Output the (X, Y) coordinate of the center of the cell containing the given text.  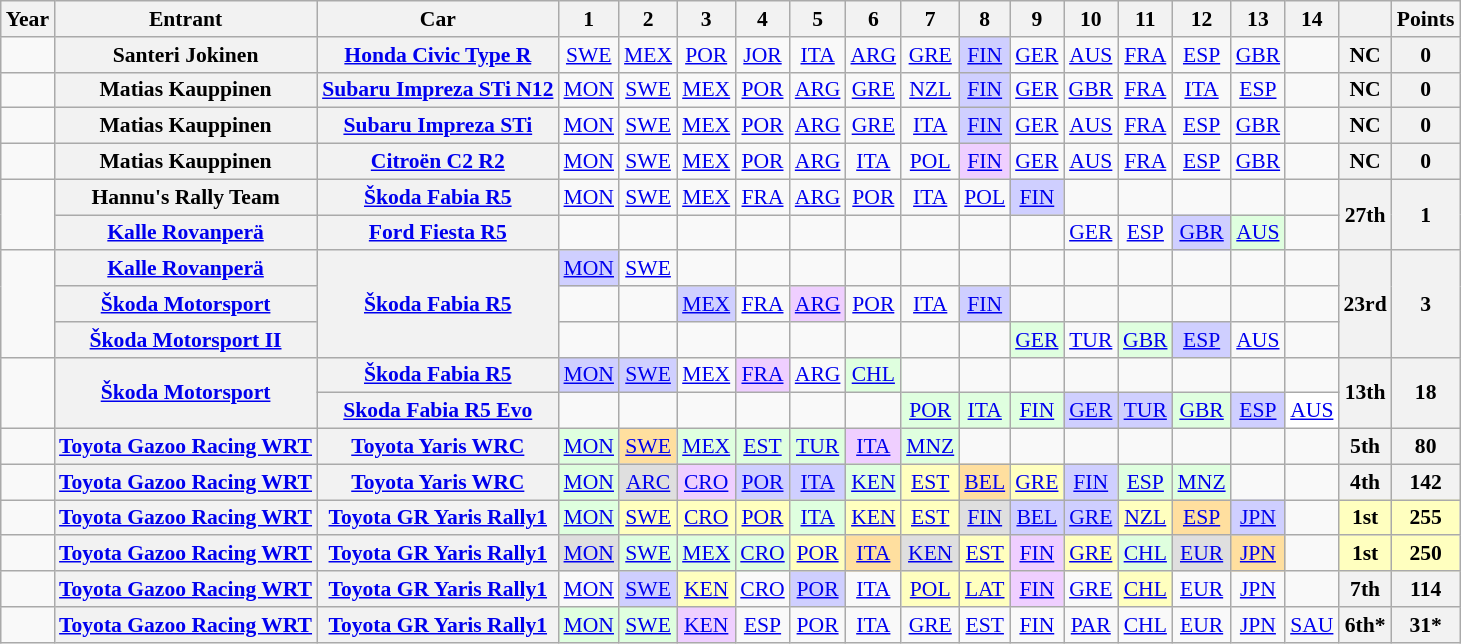
14 (1312, 19)
18 (1426, 392)
Entrant (186, 19)
Points (1426, 19)
11 (1146, 19)
Citroën C2 R2 (438, 162)
27th (1364, 214)
13th (1364, 392)
Year (28, 19)
6th* (1364, 625)
Ford Fiesta R5 (438, 233)
5th (1364, 447)
Subaru Impreza STi (438, 126)
JOR (762, 55)
Honda Civic Type R (438, 55)
23rd (1364, 304)
6 (873, 19)
LAT (984, 589)
250 (1426, 554)
255 (1426, 518)
9 (1036, 19)
2 (648, 19)
10 (1092, 19)
4 (762, 19)
Škoda Motorsport II (186, 340)
Car (438, 19)
Hannu's Rally Team (186, 197)
Subaru Impreza STi N12 (438, 90)
7 (930, 19)
13 (1258, 19)
7th (1364, 589)
142 (1426, 482)
80 (1426, 447)
4th (1364, 482)
114 (1426, 589)
31* (1426, 625)
5 (818, 19)
ARC (648, 482)
PAR (1092, 625)
Santeri Jokinen (186, 55)
Skoda Fabia R5 Evo (438, 411)
12 (1202, 19)
SAU (1312, 625)
8 (984, 19)
